Output the [X, Y] coordinate of the center of the cell containing the given text.  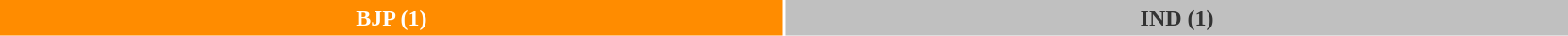
BJP (1) [392, 18]
